Capture the cell that displays the provided text and extract its (X, Y) central coordinate. 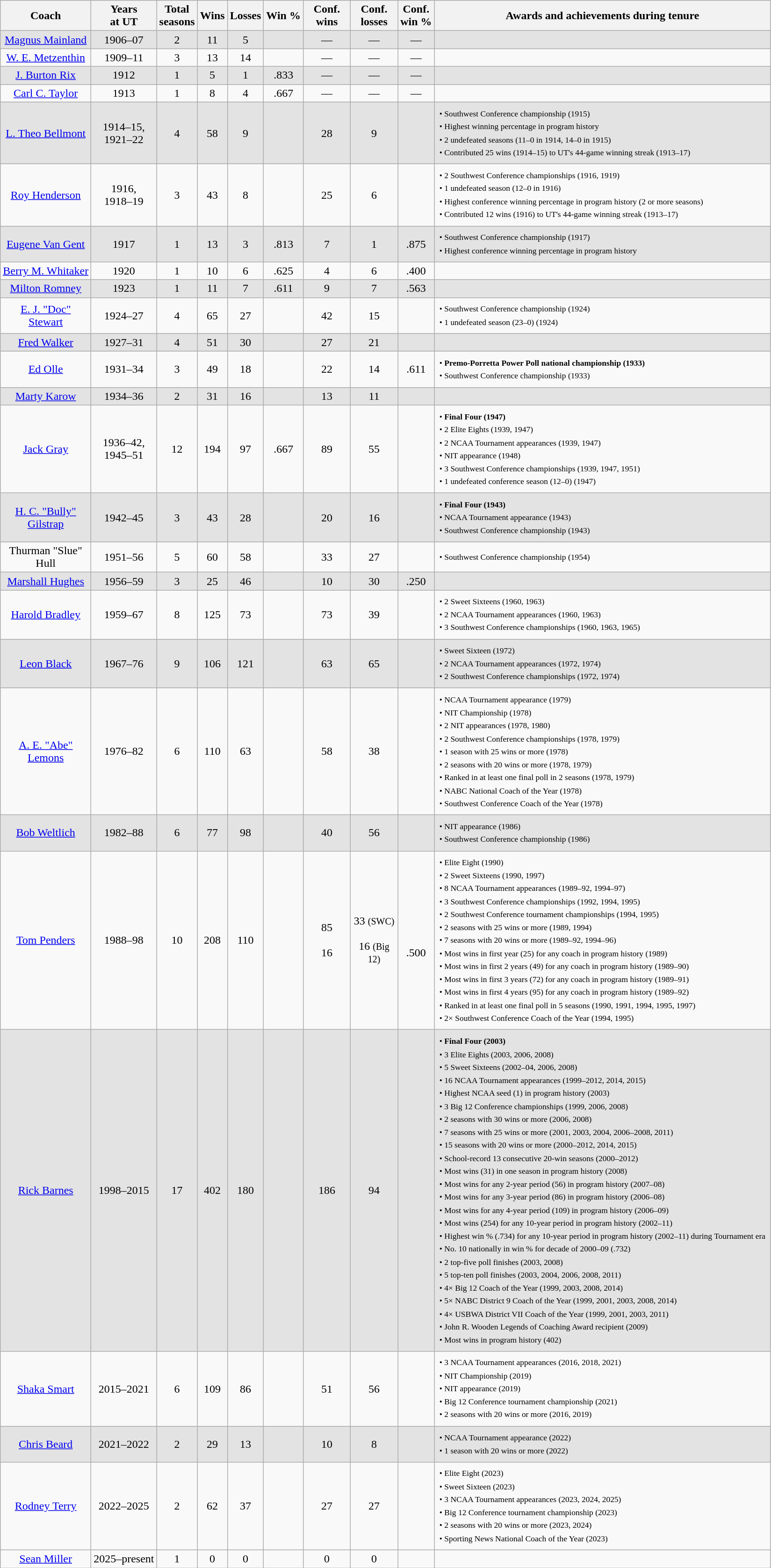
17 (177, 1191)
1951–56 (124, 557)
22 (326, 369)
31 (212, 396)
Sean Miller (46, 1559)
Awards and achievements during tenure (602, 16)
1916,1918–19 (124, 195)
Marshall Hughes (46, 581)
Conf.losses (374, 16)
1909–11 (124, 58)
Jack Gray (46, 449)
1931–34 (124, 369)
15 (374, 315)
1982–88 (124, 833)
Win % (283, 16)
Ed Olle (46, 369)
1914–15,1921–22 (124, 133)
Bob Weltlich (46, 833)
.250 (416, 581)
Conf.wins (326, 16)
33 (SWC)16 (Big 12) (374, 940)
194 (212, 449)
• Final Four (1943)• NCAA Tournament appearance (1943)• Southwest Conference championship (1943) (602, 517)
Fred Walker (46, 342)
208 (212, 940)
2025–present (124, 1559)
1920 (124, 271)
.563 (416, 289)
1959–67 (124, 614)
Coach (46, 16)
1923 (124, 289)
1936–42,1945–51 (124, 449)
40 (326, 833)
12 (177, 449)
.400 (416, 271)
1927–31 (124, 342)
Tom Penders (46, 940)
60 (212, 557)
2022–2025 (124, 1506)
2015–2021 (124, 1388)
1924–27 (124, 315)
E. J. "Doc"Stewart (46, 315)
• NCAA Tournament appearance (2022)• 1 season with 20 wins or more (2022) (602, 1444)
1934–36 (124, 396)
Eugene Van Gent (46, 244)
Milton Romney (46, 289)
• Southwest Conference championship (1954) (602, 557)
39 (374, 614)
Thurman "Slue"Hull (46, 557)
49 (212, 369)
.500 (416, 940)
1942–45 (124, 517)
1976–82 (124, 751)
Conf.win % (416, 16)
Berry M. Whitaker (46, 271)
Wins (212, 16)
• Premo-Porretta Power Poll national championship (1933)• Southwest Conference championship (1933) (602, 369)
97 (245, 449)
.625 (283, 271)
42 (326, 315)
1967–76 (124, 664)
1988–98 (124, 940)
Rick Barnes (46, 1191)
38 (374, 751)
L. Theo Bellmont (46, 133)
Roy Henderson (46, 195)
1998–2015 (124, 1191)
• 2 Sweet Sixteens (1960, 1963)• 2 NCAA Tournament appearances (1960, 1963)• 3 Southwest Conference championships (1960, 1963, 1965) (602, 614)
• Sweet Sixteen (1972)• 2 NCAA Tournament appearances (1972, 1974)• 2 Southwest Conference championships (1972, 1974) (602, 664)
Yearsat UT (124, 16)
55 (374, 449)
86 (245, 1388)
.875 (416, 244)
89 (326, 449)
94 (374, 1191)
98 (245, 833)
1956–59 (124, 581)
37 (245, 1506)
109 (212, 1388)
21 (374, 342)
A. E. "Abe"Lemons (46, 751)
.833 (283, 75)
18 (245, 369)
Chris Beard (46, 1444)
106 (212, 664)
62 (212, 1506)
1917 (124, 244)
Marty Karow (46, 396)
Losses (245, 16)
Totalseasons (177, 16)
29 (212, 1444)
W. E. Metzenthin (46, 58)
33 (326, 557)
.813 (283, 244)
77 (212, 833)
186 (326, 1191)
125 (212, 614)
• Southwest Conference championship (1924)• 1 undefeated season (23–0) (1924) (602, 315)
180 (245, 1191)
1906–07 (124, 40)
1912 (124, 75)
46 (245, 581)
Magnus Mainland (46, 40)
H. C. "Bully"Gilstrap (46, 517)
121 (245, 664)
• NIT appearance (1986)• Southwest Conference championship (1986) (602, 833)
Carl C. Taylor (46, 93)
Shaka Smart (46, 1388)
J. Burton Rix (46, 75)
Rodney Terry (46, 1506)
402 (212, 1191)
1913 (124, 93)
Harold Bradley (46, 614)
Leon Black (46, 664)
8516 (326, 940)
20 (326, 517)
2021–2022 (124, 1444)
• Southwest Conference championship (1917)• Highest conference winning percentage in program history (602, 244)
